Determine the [x, y] coordinate at the center of the cell enclosing the given text.  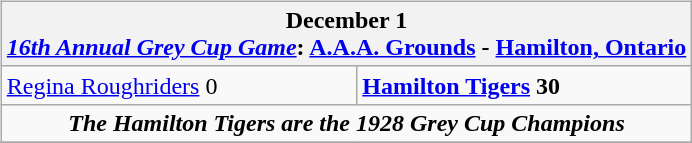
Hamilton Tigers 30 [524, 85]
December 116th Annual Grey Cup Game: A.A.A. Grounds - Hamilton, Ontario [346, 34]
Regina Roughriders 0 [179, 85]
The Hamilton Tigers are the 1928 Grey Cup Champions [346, 123]
